Detect which cell encompasses the target text, then output its (X, Y) center coordinate. 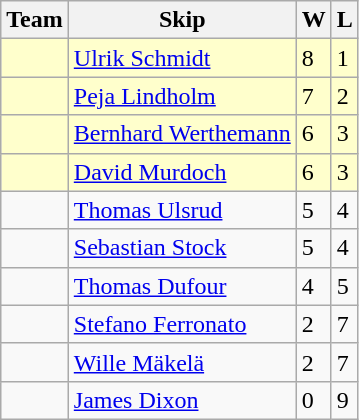
Team (35, 20)
James Dixon (182, 400)
Thomas Dufour (182, 286)
Bernhard Werthemann (182, 134)
Peja Lindholm (182, 96)
W (314, 20)
Sebastian Stock (182, 248)
Stefano Ferronato (182, 324)
8 (314, 58)
1 (344, 58)
Thomas Ulsrud (182, 210)
David Murdoch (182, 172)
L (344, 20)
0 (314, 400)
Skip (182, 20)
9 (344, 400)
Wille Mäkelä (182, 362)
Ulrik Schmidt (182, 58)
